For the text-containing cell, return its midpoint in (x, y) coordinate format. 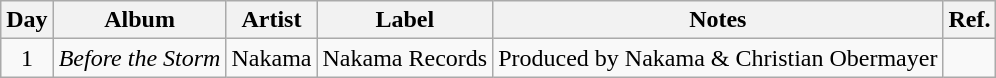
1 (27, 58)
Nakama Records (405, 58)
Day (27, 20)
Ref. (970, 20)
Notes (718, 20)
Before the Storm (140, 58)
Artist (272, 20)
Label (405, 20)
Album (140, 20)
Nakama (272, 58)
Produced by Nakama & Christian Obermayer (718, 58)
